Search for the cell housing the specified text and yield its (X, Y) center coordinate. 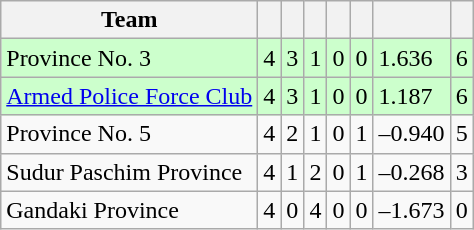
–0.940 (412, 134)
Gandaki Province (130, 210)
1.187 (412, 96)
5 (462, 134)
Armed Police Force Club (130, 96)
–1.673 (412, 210)
Team (130, 20)
Province No. 3 (130, 58)
–0.268 (412, 172)
Sudur Paschim Province (130, 172)
Province No. 5 (130, 134)
1.636 (412, 58)
